Extract the (X, Y) coordinate from the center of the cell holding the provided text.  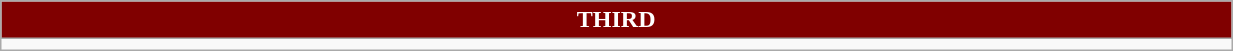
THIRD (616, 20)
